Search for the cell housing the specified text and yield its [x, y] center coordinate. 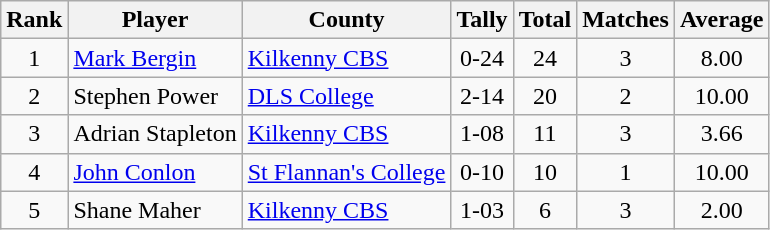
24 [545, 58]
Adrian Stapleton [155, 134]
Mark Bergin [155, 58]
3.66 [722, 134]
Stephen Power [155, 96]
Matches [626, 20]
2-14 [482, 96]
DLS College [346, 96]
10 [545, 172]
0-24 [482, 58]
Tally [482, 20]
1-08 [482, 134]
0-10 [482, 172]
4 [34, 172]
11 [545, 134]
St Flannan's College [346, 172]
Average [722, 20]
20 [545, 96]
6 [545, 210]
1-03 [482, 210]
8.00 [722, 58]
Total [545, 20]
Rank [34, 20]
5 [34, 210]
Player [155, 20]
County [346, 20]
John Conlon [155, 172]
2.00 [722, 210]
Shane Maher [155, 210]
